Return the (X, Y) coordinate for the center point of the cell that contains the specified text.  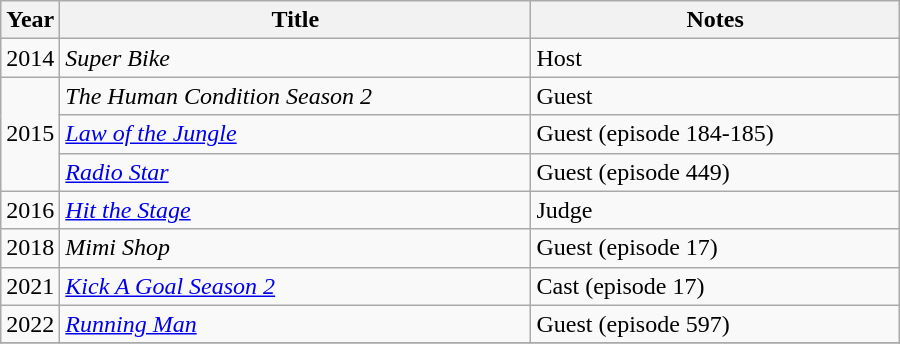
2018 (30, 248)
Guest (episode 597) (715, 324)
Guest (episode 17) (715, 248)
2016 (30, 210)
Guest (715, 96)
Kick A Goal Season 2 (296, 286)
Super Bike (296, 58)
Cast (episode 17) (715, 286)
The Human Condition Season 2 (296, 96)
Radio Star (296, 172)
Year (30, 20)
Guest (episode 184-185) (715, 134)
Judge (715, 210)
Notes (715, 20)
2022 (30, 324)
Hit the Stage (296, 210)
Title (296, 20)
Mimi Shop (296, 248)
2014 (30, 58)
Guest (episode 449) (715, 172)
2015 (30, 134)
Host (715, 58)
2021 (30, 286)
Running Man (296, 324)
Law of the Jungle (296, 134)
